Capture the cell that displays the provided text and extract its (X, Y) central coordinate. 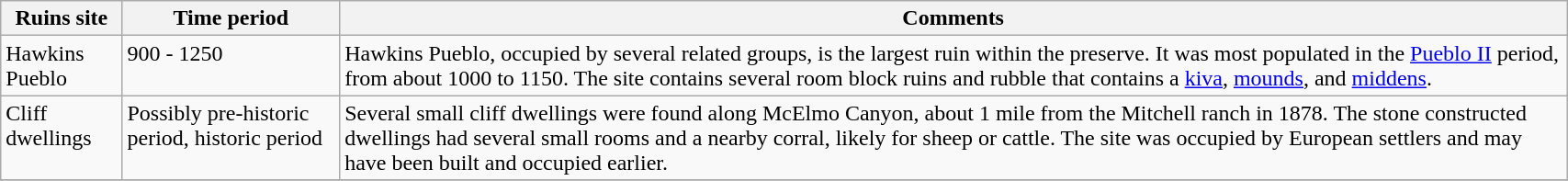
Time period (231, 18)
Ruins site (62, 18)
Possibly pre-historic period, historic period (231, 138)
900 - 1250 (231, 66)
Cliff dwellings (62, 138)
Comments (953, 18)
Hawkins Pueblo (62, 66)
